Provide the (X, Y) coordinate of the cell's center where the given text is located.  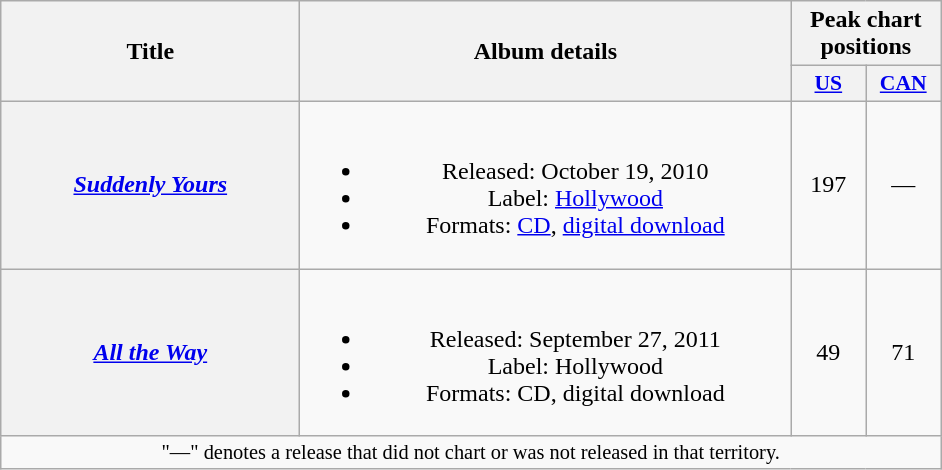
— (904, 184)
Album details (546, 52)
197 (828, 184)
CAN (904, 84)
Suddenly Yours (150, 184)
Peak chart positions (866, 34)
All the Way (150, 352)
71 (904, 352)
"—" denotes a release that did not chart or was not released in that territory. (471, 453)
49 (828, 352)
US (828, 84)
Released: September 27, 2011Label: HollywoodFormats: CD, digital download (546, 352)
Released: October 19, 2010Label: HollywoodFormats: CD, digital download (546, 184)
Title (150, 52)
